Detect which cell encompasses the target text, then output its (X, Y) center coordinate. 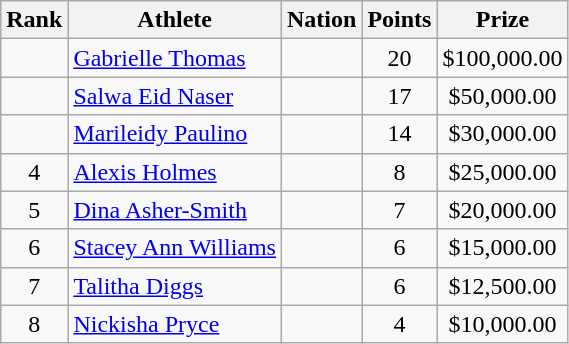
Athlete (175, 20)
Nickisha Pryce (175, 324)
$25,000.00 (502, 172)
Prize (502, 20)
$50,000.00 (502, 96)
Rank (34, 20)
$15,000.00 (502, 248)
Points (400, 20)
$10,000.00 (502, 324)
17 (400, 96)
$30,000.00 (502, 134)
$100,000.00 (502, 58)
20 (400, 58)
$12,500.00 (502, 286)
Salwa Eid Naser (175, 96)
$20,000.00 (502, 210)
Nation (321, 20)
Marileidy Paulino (175, 134)
Talitha Diggs (175, 286)
5 (34, 210)
14 (400, 134)
Gabrielle Thomas (175, 58)
Dina Asher-Smith (175, 210)
Alexis Holmes (175, 172)
Stacey Ann Williams (175, 248)
